Identify which cell holds the provided text, then report its [x, y] central coordinate. 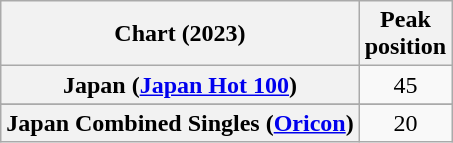
20 [405, 123]
Chart (2023) [180, 34]
Japan Combined Singles (Oricon) [180, 123]
45 [405, 85]
Japan (Japan Hot 100) [180, 85]
Peakposition [405, 34]
